Locate the cell with the specified text and output its [x, y] center coordinate. 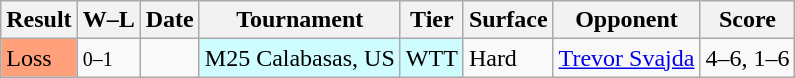
Score [748, 20]
Loss [39, 58]
W–L [108, 20]
Hard [508, 58]
Date [170, 20]
Surface [508, 20]
Opponent [626, 20]
4–6, 1–6 [748, 58]
Tier [432, 20]
Tournament [300, 20]
WTT [432, 58]
Result [39, 20]
M25 Calabasas, US [300, 58]
Trevor Svajda [626, 58]
0–1 [108, 58]
